Provide the (X, Y) coordinate of the cell's center where the given text is located.  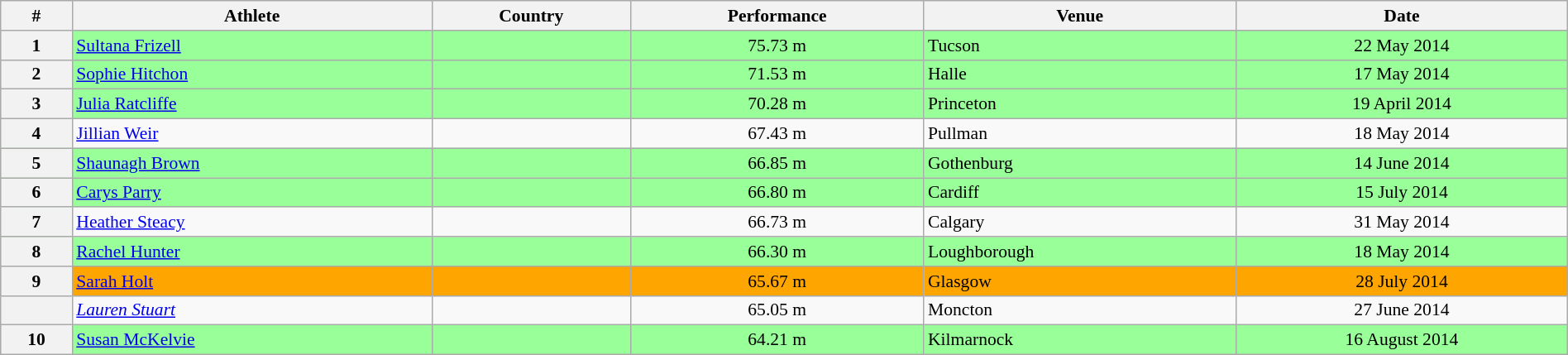
Loughborough (1080, 252)
71.53 m (777, 74)
65.67 m (777, 281)
Rachel Hunter (251, 252)
70.28 m (777, 104)
6 (36, 193)
# (36, 16)
15 July 2014 (1403, 193)
Sophie Hitchon (251, 74)
Susan McKelvie (251, 340)
Halle (1080, 74)
Lauren Stuart (251, 310)
3 (36, 104)
Shaunagh Brown (251, 163)
Carys Parry (251, 193)
66.30 m (777, 252)
66.73 m (777, 223)
75.73 m (777, 46)
66.85 m (777, 163)
4 (36, 134)
27 June 2014 (1403, 310)
64.21 m (777, 340)
8 (36, 252)
10 (36, 340)
Calgary (1080, 223)
Pullman (1080, 134)
Princeton (1080, 104)
31 May 2014 (1403, 223)
Tucson (1080, 46)
17 May 2014 (1403, 74)
19 April 2014 (1403, 104)
Sarah Holt (251, 281)
5 (36, 163)
Julia Ratcliffe (251, 104)
Jillian Weir (251, 134)
Sultana Frizell (251, 46)
Athlete (251, 16)
67.43 m (777, 134)
Country (531, 16)
66.80 m (777, 193)
Performance (777, 16)
Date (1403, 16)
28 July 2014 (1403, 281)
Kilmarnock (1080, 340)
22 May 2014 (1403, 46)
2 (36, 74)
Glasgow (1080, 281)
65.05 m (777, 310)
1 (36, 46)
Moncton (1080, 310)
Heather Steacy (251, 223)
16 August 2014 (1403, 340)
Gothenburg (1080, 163)
9 (36, 281)
Cardiff (1080, 193)
14 June 2014 (1403, 163)
Venue (1080, 16)
7 (36, 223)
